Find where the given text appears and provide that cell's center as (x, y) coordinate. 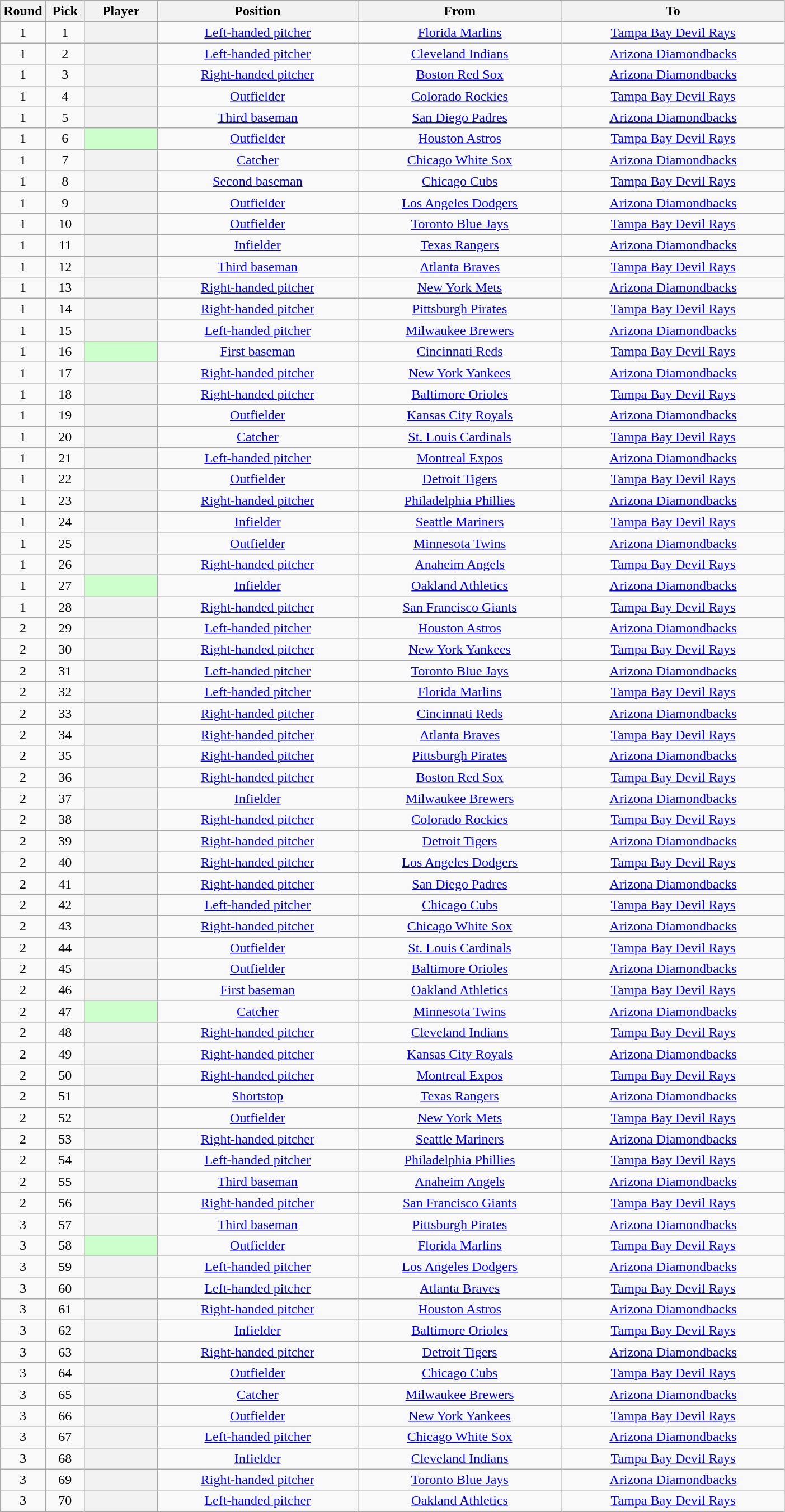
12 (65, 267)
50 (65, 1075)
62 (65, 1331)
To (674, 11)
59 (65, 1267)
9 (65, 202)
69 (65, 1480)
21 (65, 458)
Shortstop (257, 1097)
20 (65, 437)
51 (65, 1097)
70 (65, 1501)
43 (65, 926)
58 (65, 1245)
46 (65, 990)
23 (65, 500)
54 (65, 1160)
56 (65, 1203)
52 (65, 1118)
28 (65, 607)
48 (65, 1033)
Second baseman (257, 181)
47 (65, 1012)
11 (65, 245)
55 (65, 1182)
37 (65, 798)
25 (65, 543)
18 (65, 394)
63 (65, 1352)
10 (65, 224)
35 (65, 756)
45 (65, 969)
33 (65, 714)
14 (65, 309)
Position (257, 11)
41 (65, 883)
61 (65, 1310)
53 (65, 1139)
36 (65, 777)
68 (65, 1458)
57 (65, 1224)
22 (65, 479)
31 (65, 671)
34 (65, 735)
32 (65, 692)
13 (65, 288)
17 (65, 373)
6 (65, 139)
5 (65, 117)
From (460, 11)
30 (65, 650)
Player (121, 11)
60 (65, 1288)
7 (65, 160)
Round (23, 11)
67 (65, 1437)
15 (65, 330)
39 (65, 841)
29 (65, 629)
42 (65, 905)
16 (65, 352)
Pick (65, 11)
38 (65, 820)
24 (65, 522)
27 (65, 585)
49 (65, 1054)
64 (65, 1373)
8 (65, 181)
44 (65, 948)
66 (65, 1416)
26 (65, 564)
19 (65, 415)
40 (65, 862)
4 (65, 96)
65 (65, 1395)
